Return (X, Y) of the center of cell containing provided text 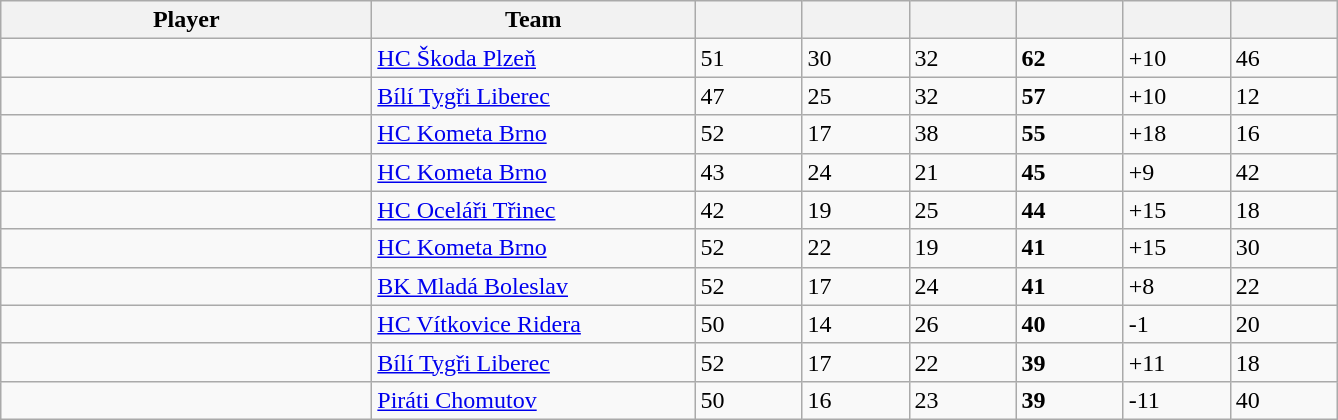
62 (1070, 58)
-1 (1176, 324)
21 (962, 172)
57 (1070, 96)
HC Škoda Plzeň (534, 58)
51 (748, 58)
46 (1284, 58)
55 (1070, 134)
20 (1284, 324)
HC Oceláři Třinec (534, 210)
+18 (1176, 134)
45 (1070, 172)
26 (962, 324)
12 (1284, 96)
23 (962, 400)
HC Vítkovice Ridera (534, 324)
-11 (1176, 400)
14 (856, 324)
Player (186, 20)
+9 (1176, 172)
43 (748, 172)
Team (534, 20)
44 (1070, 210)
38 (962, 134)
47 (748, 96)
+8 (1176, 286)
BK Mladá Boleslav (534, 286)
+11 (1176, 362)
Piráti Chomutov (534, 400)
